Pinpoint the cell where the given text exists, returning its (x, y) midpoint coordinate. 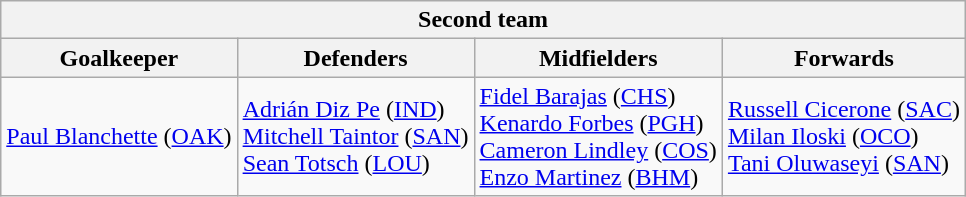
Russell Cicerone (SAC) Milan Iloski (OCO) Tani Oluwaseyi (SAN) (844, 136)
Paul Blanchette (OAK) (119, 136)
Goalkeeper (119, 58)
Second team (484, 20)
Midfielders (598, 58)
Forwards (844, 58)
Defenders (356, 58)
Adrián Diz Pe (IND) Mitchell Taintor (SAN) Sean Totsch (LOU) (356, 136)
Fidel Barajas (CHS) Kenardo Forbes (PGH) Cameron Lindley (COS) Enzo Martinez (BHM) (598, 136)
